Detect which cell encompasses the target text, then output its (x, y) center coordinate. 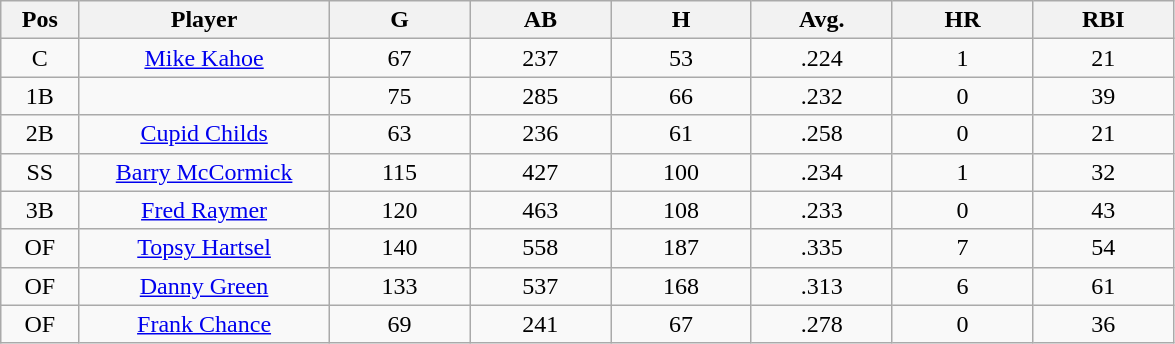
75 (400, 96)
Topsy Hartsel (204, 248)
537 (540, 286)
.278 (822, 324)
SS (40, 172)
Mike Kahoe (204, 58)
140 (400, 248)
187 (682, 248)
Player (204, 20)
69 (400, 324)
RBI (1104, 20)
285 (540, 96)
.224 (822, 58)
53 (682, 58)
.232 (822, 96)
237 (540, 58)
427 (540, 172)
39 (1104, 96)
558 (540, 248)
120 (400, 210)
.335 (822, 248)
108 (682, 210)
Pos (40, 20)
1B (40, 96)
32 (1104, 172)
54 (1104, 248)
63 (400, 134)
Avg. (822, 20)
C (40, 58)
.233 (822, 210)
6 (962, 286)
Frank Chance (204, 324)
43 (1104, 210)
.258 (822, 134)
HR (962, 20)
66 (682, 96)
.234 (822, 172)
241 (540, 324)
.313 (822, 286)
168 (682, 286)
Cupid Childs (204, 134)
115 (400, 172)
2B (40, 134)
100 (682, 172)
G (400, 20)
7 (962, 248)
Fred Raymer (204, 210)
236 (540, 134)
AB (540, 20)
36 (1104, 324)
3B (40, 210)
133 (400, 286)
463 (540, 210)
Barry McCormick (204, 172)
H (682, 20)
Danny Green (204, 286)
